Output the [X, Y] coordinate of the center of the cell containing the given text.  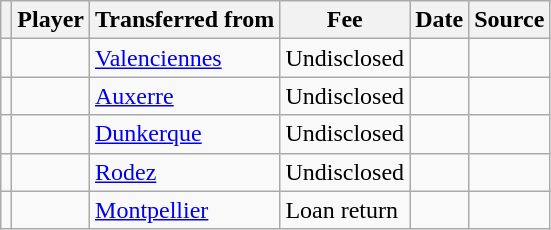
Dunkerque [185, 134]
Transferred from [185, 20]
Loan return [345, 210]
Player [51, 20]
Montpellier [185, 210]
Fee [345, 20]
Date [440, 20]
Auxerre [185, 96]
Valenciennes [185, 58]
Rodez [185, 172]
Source [510, 20]
